Return the [X, Y] coordinate for the center point of the cell that contains the specified text.  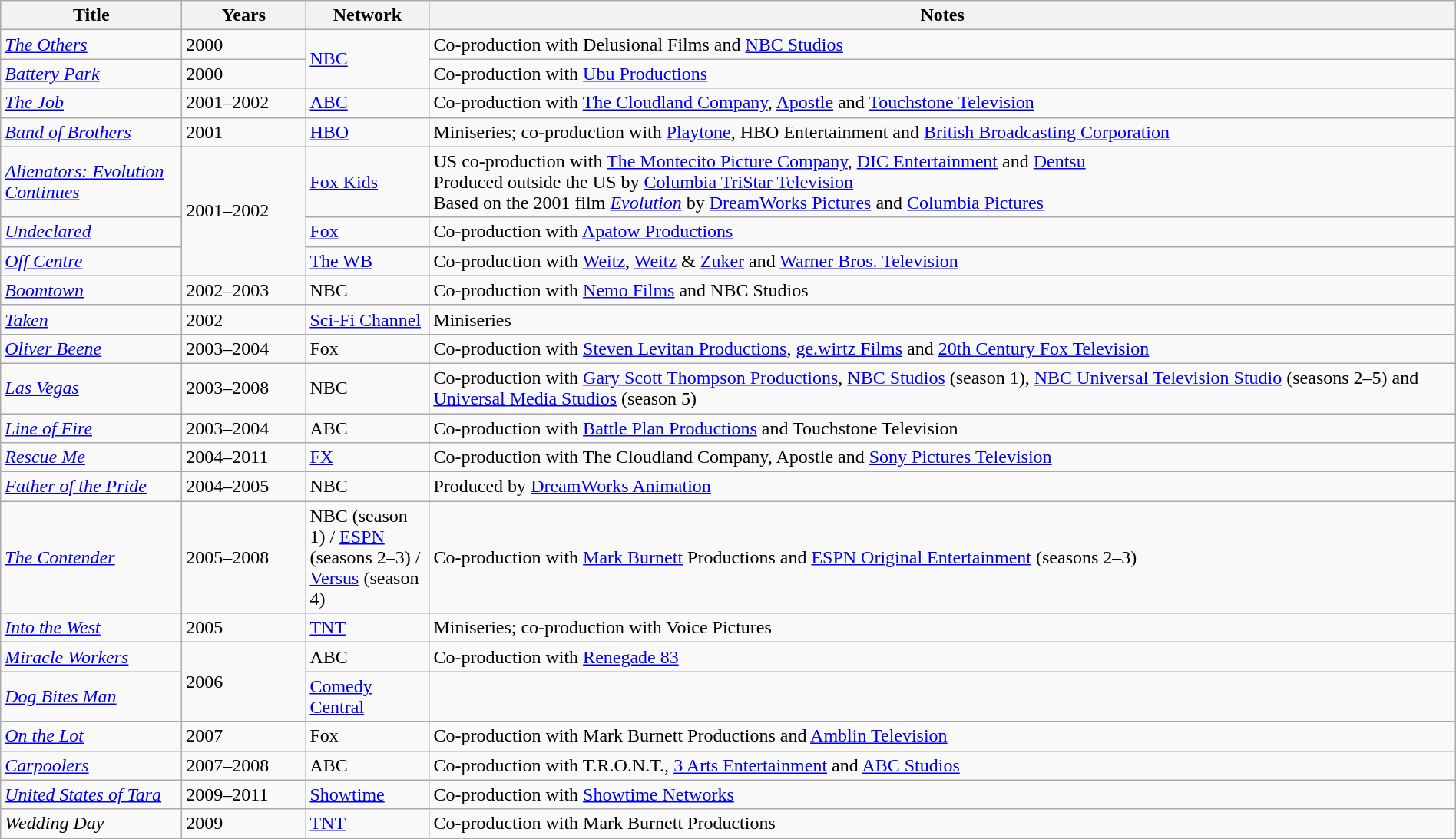
Co-production with Mark Burnett Productions and ESPN Original Entertainment (seasons 2–3) [942, 557]
Miracle Workers [91, 657]
Wedding Day [91, 824]
Battery Park [91, 74]
The WB [367, 261]
United States of Tara [91, 794]
Co-production with Steven Levitan Productions, ge.wirtz Films and 20th Century Fox Television [942, 348]
Alienators: Evolution Continues [91, 182]
Rescue Me [91, 457]
Co-production with Delusional Films and NBC Studios [942, 45]
Network [367, 15]
Band of Brothers [91, 132]
2001 [244, 132]
The Job [91, 103]
Co-production with The Cloudland Company, Apostle and Touchstone Television [942, 103]
Co-production with Renegade 83 [942, 657]
On the Lot [91, 736]
Into the West [91, 628]
Fox Kids [367, 182]
2004–2011 [244, 457]
Miniseries [942, 319]
Off Centre [91, 261]
2007 [244, 736]
The Contender [91, 557]
Line of Fire [91, 428]
2003–2008 [244, 388]
Notes [942, 15]
Las Vegas [91, 388]
2006 [244, 682]
Title [91, 15]
Dog Bites Man [91, 697]
Co-production with Mark Burnett Productions and Amblin Television [942, 736]
Co-production with Mark Burnett Productions [942, 824]
2009–2011 [244, 794]
Co-production with Nemo Films and NBC Studios [942, 290]
Years [244, 15]
NBC (season 1) / ESPN (seasons 2–3) / Versus (season 4) [367, 557]
2009 [244, 824]
Co-production with The Cloudland Company, Apostle and Sony Pictures Television [942, 457]
Taken [91, 319]
Sci-Fi Channel [367, 319]
Showtime [367, 794]
Co-production with Battle Plan Productions and Touchstone Television [942, 428]
Produced by DreamWorks Animation [942, 487]
Comedy Central [367, 697]
Oliver Beene [91, 348]
Boomtown [91, 290]
HBO [367, 132]
2005–2008 [244, 557]
Co-production with Weitz, Weitz & Zuker and Warner Bros. Television [942, 261]
Carpoolers [91, 765]
Miniseries; co-production with Voice Pictures [942, 628]
2002 [244, 319]
Undeclared [91, 232]
2004–2005 [244, 487]
Co-production with Apatow Productions [942, 232]
The Others [91, 45]
2005 [244, 628]
Co-production with Showtime Networks [942, 794]
Co-production with Ubu Productions [942, 74]
Miniseries; co-production with Playtone, HBO Entertainment and British Broadcasting Corporation [942, 132]
Co-production with T.R.O.N.T., 3 Arts Entertainment and ABC Studios [942, 765]
2007–2008 [244, 765]
FX [367, 457]
Father of the Pride [91, 487]
2002–2003 [244, 290]
